Output the [X, Y] coordinate of the center of the cell containing the given text.  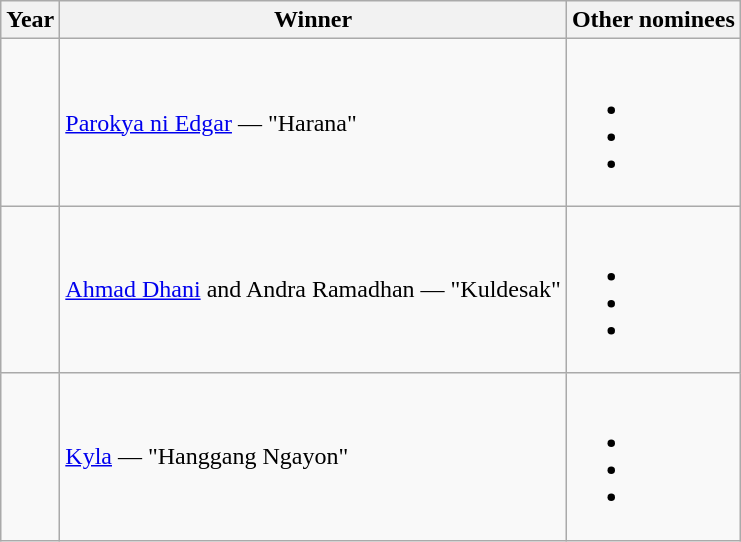
Year [30, 20]
Kyla — "Hanggang Ngayon" [314, 456]
Winner [314, 20]
Other nominees [653, 20]
Ahmad Dhani and Andra Ramadhan — "Kuldesak" [314, 290]
Parokya ni Edgar — "Harana" [314, 122]
